Detect which cell encompasses the target text, then output its (X, Y) center coordinate. 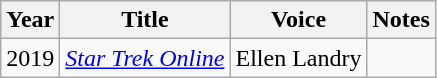
Ellen Landry (298, 58)
Star Trek Online (145, 58)
Title (145, 20)
2019 (30, 58)
Notes (401, 20)
Voice (298, 20)
Year (30, 20)
